Scan for the cell matching the given text and deliver its [x, y] coordinate at center. 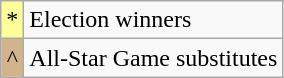
* [12, 20]
All-Star Game substitutes [154, 58]
Election winners [154, 20]
^ [12, 58]
